Determine the (X, Y) coordinate at the center of the cell enclosing the given text.  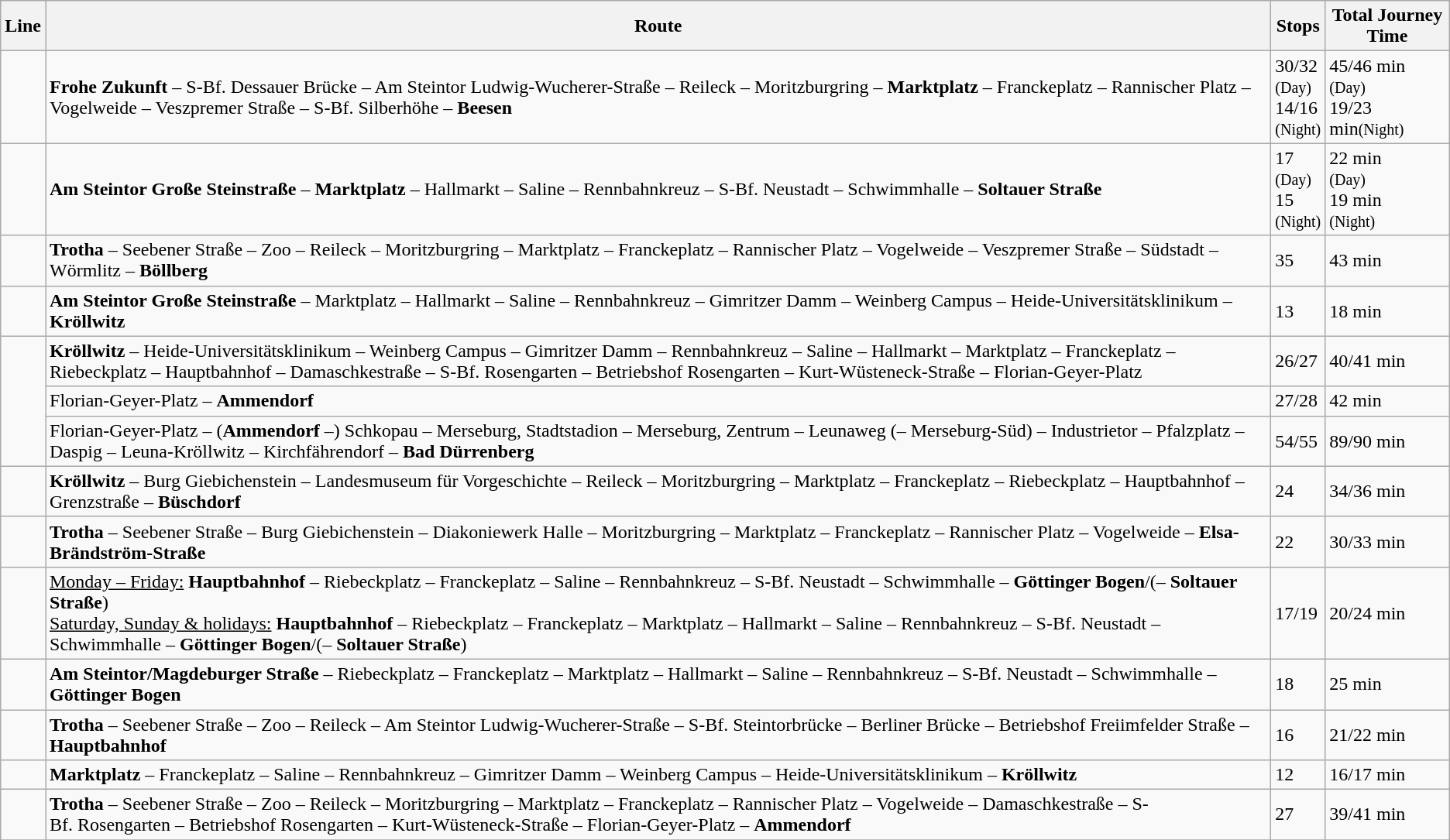
Stops (1298, 26)
43 min (1387, 260)
30/33 min (1387, 542)
20/24 min (1387, 613)
27 (1298, 814)
17(Day)15(Night) (1298, 189)
18 (1298, 684)
13 (1298, 311)
35 (1298, 260)
25 min (1387, 684)
Total Journey Time (1387, 26)
54/55 (1298, 441)
16/17 min (1387, 775)
Am Steintor Große Steinstraße – Marktplatz – Hallmarkt – Saline – Rennbahnkreuz – S-Bf. Neustadt – Schwimmhalle – Soltauer Straße (658, 189)
40/41 min (1387, 361)
89/90 min (1387, 441)
30/32(Day)14/16(Night) (1298, 98)
26/27 (1298, 361)
45/46 min (Day)19/23 min(Night) (1387, 98)
16 (1298, 734)
24 (1298, 491)
Florian-Geyer-Platz – Ammendorf (658, 401)
Route (658, 26)
21/22 min (1387, 734)
18 min (1387, 311)
Line (23, 26)
22 min(Day)19 min(Night) (1387, 189)
39/41 min (1387, 814)
27/28 (1298, 401)
22 (1298, 542)
34/36 min (1387, 491)
Marktplatz – Franckeplatz – Saline – Rennbahnkreuz – Gimritzer Damm – Weinberg Campus – Heide-Universitätsklinikum – Kröllwitz (658, 775)
12 (1298, 775)
17/19 (1298, 613)
42 min (1387, 401)
